Determine the (X, Y) coordinate at the center of the cell enclosing the given text.  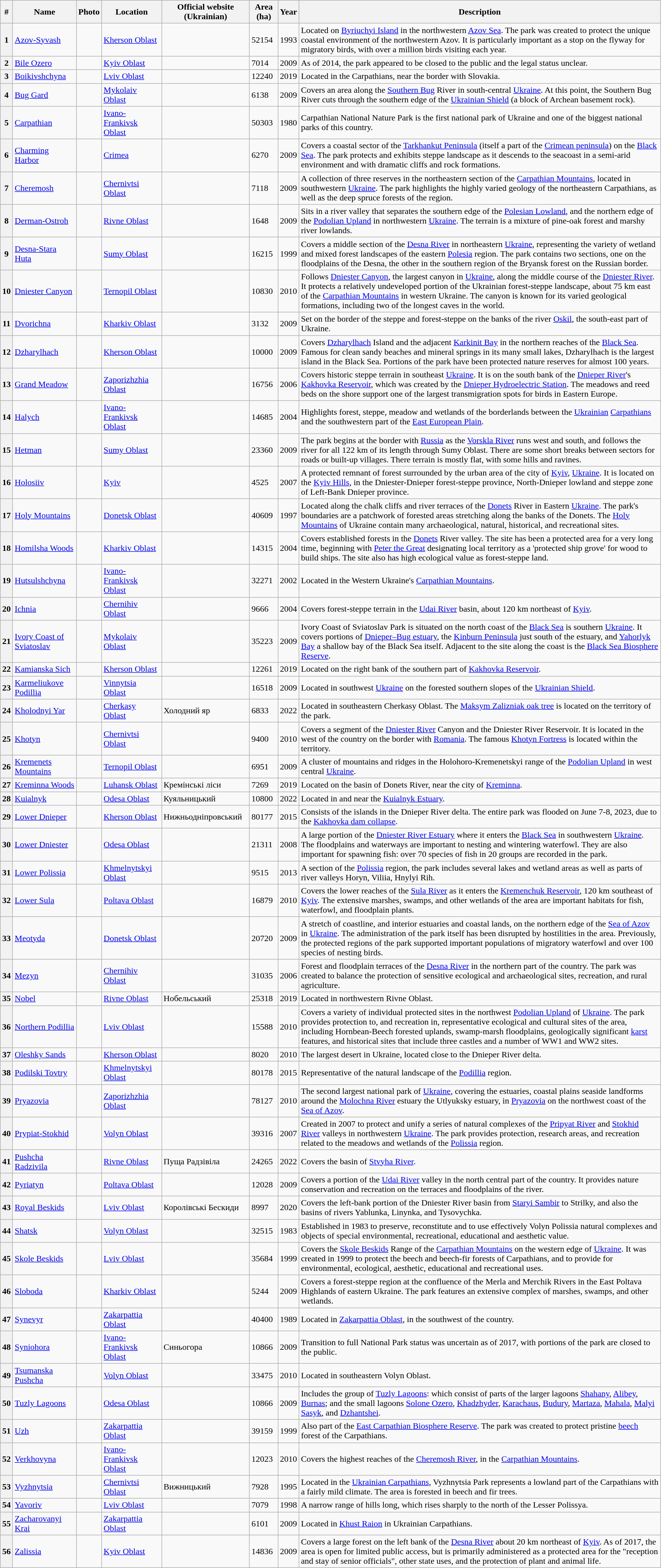
51 (6, 1431)
Royal Beskids (45, 1208)
39 (6, 1101)
6833 (264, 711)
2020 (289, 1208)
4525 (264, 483)
15 (6, 450)
35684 (264, 1259)
Khotyn (45, 739)
Ichnia (45, 608)
Karmeliukove Podillia (45, 687)
Cherkasy Oblast (132, 711)
5244 (264, 1292)
Derman-Ostroh (45, 221)
34 (6, 976)
The largest desert in Ukraine, located close to the Dnieper River delta. (480, 1054)
50303 (264, 123)
Charming Harbor (45, 155)
Azov-Syvash (45, 40)
Consists of the islands in the Dnieper River delta. The entire park was flooded on June 7-8, 2023, due to the Kakhovka dam collapse. (480, 817)
32271 (264, 581)
41 (6, 1161)
Description (480, 12)
80177 (264, 817)
1997 (289, 515)
Carpathian National Nature Park is the first national park of Ukraine and one of the biggest national parks of this country. (480, 123)
12261 (264, 669)
Transition to full National Park status was uncertain as of 2017, with portions of the park are closed to the public. (480, 1347)
Area (ha) (264, 12)
36 (6, 1026)
35 (6, 999)
19 (6, 581)
Uzh (45, 1431)
31035 (264, 976)
1983 (289, 1230)
21 (6, 641)
Kamianska Sich (45, 669)
Pryazovia (45, 1101)
9666 (264, 608)
18 (6, 548)
3132 (264, 323)
10 (6, 291)
4 (6, 95)
53 (6, 1487)
1998 (289, 1505)
Кремінські ліси (206, 785)
40 (6, 1133)
7014 (264, 63)
2 (6, 63)
11 (6, 323)
9400 (264, 739)
Holosiiv (45, 483)
35223 (264, 641)
Королівські Бескиди (206, 1208)
Located in the Western Ukraine's Carpathian Mountains. (480, 581)
Carpathian (45, 123)
Zacharovanyi Krai (45, 1523)
Skole Beskids (45, 1259)
1993 (289, 40)
39316 (264, 1133)
23360 (264, 450)
Пуща Радзівіла (206, 1161)
Photo (89, 12)
7928 (264, 1487)
Kholodnyi Yar (45, 711)
Vyzhnytsia (45, 1487)
43 (6, 1208)
24265 (264, 1161)
12023 (264, 1459)
12 (6, 352)
Located in southeastern Volyn Oblast. (480, 1375)
Нобельський (206, 999)
Куяльницький (206, 799)
Vinnytsia Oblast (132, 687)
Kyiv (132, 483)
33475 (264, 1375)
Tsumanska Pushcha (45, 1375)
Mezyn (45, 976)
37 (6, 1054)
Northern Podillia (45, 1026)
Bug Gard (45, 95)
52 (6, 1459)
14836 (264, 1551)
16879 (264, 901)
3 (6, 76)
Covers forest-steppe terrain in the Udai River basin, about 120 km northeast of Kyiv. (480, 608)
Lower Dniester (45, 845)
6138 (264, 95)
1648 (264, 221)
32515 (264, 1230)
2013 (289, 873)
28 (6, 799)
52154 (264, 40)
6101 (264, 1523)
44 (6, 1230)
Located on the right bank of the southern part of Kakhovka Reservoir. (480, 669)
Dvorichna (45, 323)
Desna-Stara Huta (45, 253)
Синьогора (206, 1347)
Podilski Tovtry (45, 1073)
Hetman (45, 450)
Dniester Canyon (45, 291)
Also part of the East Carpathian Biosphere Reserve. The park was created to protect pristine beech forest of the Carpathians. (480, 1431)
7079 (264, 1505)
Dzharylhach (45, 352)
20 (6, 608)
Hutsulshchyna (45, 581)
25 (6, 739)
Bile Ozero (45, 63)
Syniohora (45, 1347)
10830 (264, 291)
Kremenets Mountains (45, 766)
Nobel (45, 999)
27 (6, 785)
Lower Dnieper (45, 817)
1980 (289, 123)
47 (6, 1319)
Grand Meadow (45, 385)
Located in northwestern Rivne Oblast. (480, 999)
A cluster of mountains and ridges in the Holohoro-Kremenetskyi range of the Podolian Upland in west central Ukraine. (480, 766)
Zalissia (45, 1551)
29 (6, 817)
7118 (264, 188)
Official website (Ukrainian) (206, 12)
Crimea (132, 155)
Located in southwest Ukraine on the forested southern slopes of the Ukrainian Shield. (480, 687)
10800 (264, 799)
Boikivshchyna (45, 76)
Name (45, 12)
As of 2014, the park appeared to be closed to the public and the legal status unclear. (480, 63)
2008 (289, 845)
Cheremosh (45, 188)
Synevyr (45, 1319)
49 (6, 1375)
Covers the highest reaches of the Cheremosh River, in the Carpathian Mountains. (480, 1459)
33 (6, 938)
# (6, 12)
Located in Khust Raion in Ukrainian Carpathians. (480, 1523)
1989 (289, 1319)
50 (6, 1403)
10000 (264, 352)
8020 (264, 1054)
Located in southeastern Cherkasy Oblast. The Maksym Zalizniak oak tree is located on the territory of the park. (480, 711)
21311 (264, 845)
16518 (264, 687)
Homilsha Woods (45, 548)
8997 (264, 1208)
17 (6, 515)
Sloboda (45, 1292)
7 (6, 188)
Holy Mountains (45, 515)
13 (6, 385)
40609 (264, 515)
80178 (264, 1073)
Pushcha Radzivila (45, 1161)
Located in Zakarpattia Oblast, in the southwest of the country. (480, 1319)
23 (6, 687)
Location (132, 12)
54 (6, 1505)
55 (6, 1523)
30 (6, 845)
16756 (264, 385)
12028 (264, 1184)
6951 (264, 766)
Year (289, 12)
22 (6, 669)
25318 (264, 999)
14685 (264, 417)
Kuialnyk (45, 799)
56 (6, 1551)
Нижньодніпровський (206, 817)
Set on the border of the steppe and forest-steppe on the banks of the river Oskil, the south-east part of Ukraine. (480, 323)
Located in and near the Kuialnyk Estuary. (480, 799)
9 (6, 253)
9515 (264, 873)
8 (6, 221)
7269 (264, 785)
A narrow range of hills long, which rises sharply to the north of the Lesser Polissya. (480, 1505)
14 (6, 417)
15588 (264, 1026)
38 (6, 1073)
Вижницький (206, 1487)
Located in the Carpathians, near the border with Slovakia. (480, 76)
39159 (264, 1431)
16 (6, 483)
46 (6, 1292)
32 (6, 901)
Halych (45, 417)
16215 (264, 253)
A section of the Polissia region, the park includes several lakes and wetland areas as well as parts of river valleys Horyn, Viliia, Hnylyi Rih. (480, 873)
Covers the basin of Stvyha River. (480, 1161)
12240 (264, 76)
Meotyda (45, 938)
48 (6, 1347)
Tuzly Lagoons (45, 1403)
Холодний яр (206, 711)
Located on the basin of Donets River, near the city of Kreminna. (480, 785)
14315 (264, 548)
2002 (289, 581)
Oleshky Sands (45, 1054)
26 (6, 766)
Lower Sula (45, 901)
1995 (289, 1487)
20720 (264, 938)
Representative of the natural landscape of the Podillia region. (480, 1073)
Pyriatyn (45, 1184)
31 (6, 873)
1 (6, 40)
78127 (264, 1101)
6 (6, 155)
Kreminna Woods (45, 785)
40400 (264, 1319)
24 (6, 711)
6270 (264, 155)
Verkhovyna (45, 1459)
45 (6, 1259)
Luhansk Oblast (132, 785)
42 (6, 1184)
Shatsk (45, 1230)
Yavoriv (45, 1505)
Ivory Coast of Sviatoslav (45, 641)
5 (6, 123)
Prypiat-Stokhid (45, 1133)
Lower Polissia (45, 873)
